Extract the (x, y) coordinate from the center of the cell holding the provided text.  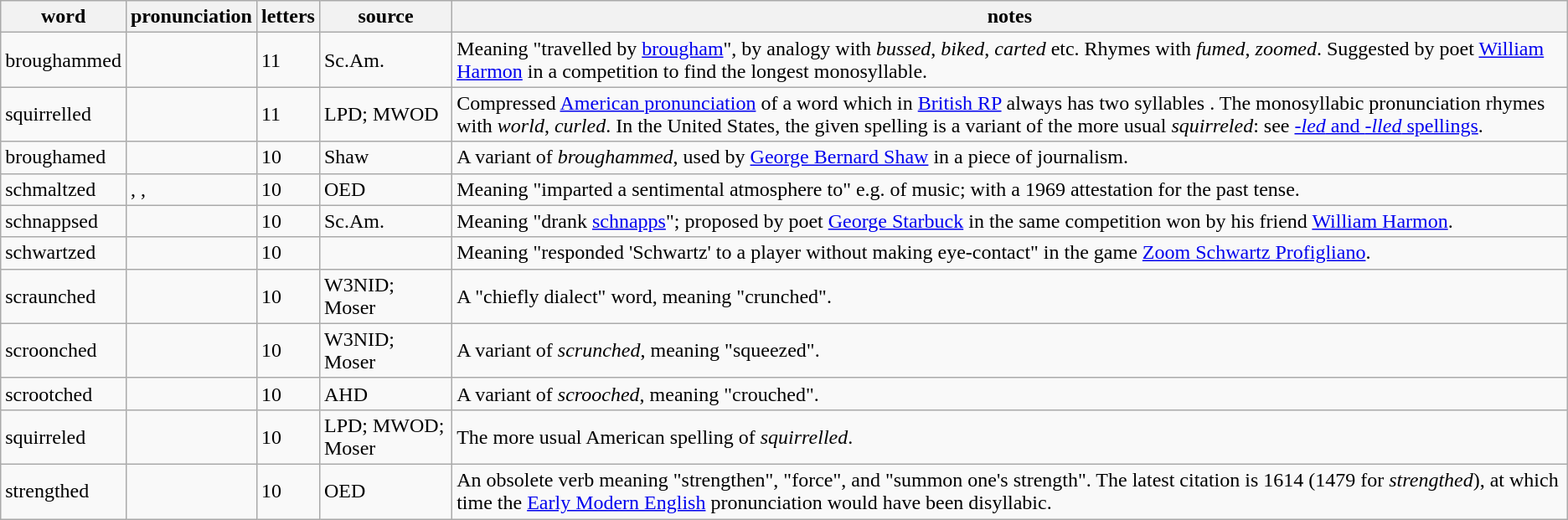
Meaning "imparted a sentimental atmosphere to" e.g. of music; with a 1969 attestation for the past tense. (1010, 189)
LPD; MWOD (385, 114)
broughamed (64, 157)
Meaning "drank schnapps"; proposed by poet George Starbuck in the same competition won by his friend William Harmon. (1010, 221)
word (64, 17)
A variant of broughammed, used by George Bernard Shaw in a piece of journalism. (1010, 157)
notes (1010, 17)
strengthed (64, 491)
A variant of scrooched, meaning "crouched". (1010, 394)
scroonched (64, 350)
squirreled (64, 437)
scrootched (64, 394)
schnappsed (64, 221)
scraunched (64, 296)
The more usual American spelling of squirrelled. (1010, 437)
A variant of scrunched, meaning "squeezed". (1010, 350)
LPD; MWOD; Moser (385, 437)
broughammed (64, 60)
AHD (385, 394)
Shaw (385, 157)
A "chiefly dialect" word, meaning "crunched". (1010, 296)
Meaning "responded 'Schwartz' to a player without making eye-contact" in the game Zoom Schwartz Profigliano. (1010, 253)
schwartzed (64, 253)
squirrelled (64, 114)
letters (288, 17)
pronunciation (191, 17)
source (385, 17)
, , (191, 189)
schmaltzed (64, 189)
